Detect which cell encompasses the target text, then output its [X, Y] center coordinate. 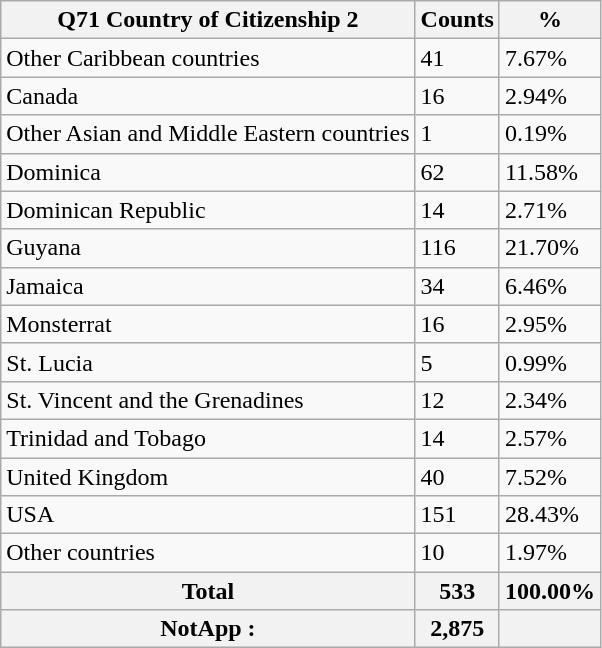
Jamaica [208, 286]
Dominica [208, 172]
34 [457, 286]
2.95% [550, 324]
Dominican Republic [208, 210]
151 [457, 515]
St. Lucia [208, 362]
Canada [208, 96]
St. Vincent and the Grenadines [208, 400]
Other Caribbean countries [208, 58]
Monsterrat [208, 324]
1 [457, 134]
28.43% [550, 515]
12 [457, 400]
Total [208, 591]
2,875 [457, 629]
5 [457, 362]
Trinidad and Tobago [208, 438]
11.58% [550, 172]
7.67% [550, 58]
116 [457, 248]
2.94% [550, 96]
41 [457, 58]
0.19% [550, 134]
NotApp : [208, 629]
0.99% [550, 362]
62 [457, 172]
1.97% [550, 553]
10 [457, 553]
% [550, 20]
2.34% [550, 400]
Guyana [208, 248]
6.46% [550, 286]
Q71 Country of Citizenship 2 [208, 20]
7.52% [550, 477]
2.71% [550, 210]
United Kingdom [208, 477]
533 [457, 591]
Other Asian and Middle Eastern countries [208, 134]
100.00% [550, 591]
21.70% [550, 248]
40 [457, 477]
USA [208, 515]
Other countries [208, 553]
Counts [457, 20]
2.57% [550, 438]
